From the cell containing the given text, extract its center point as (x, y) coordinate. 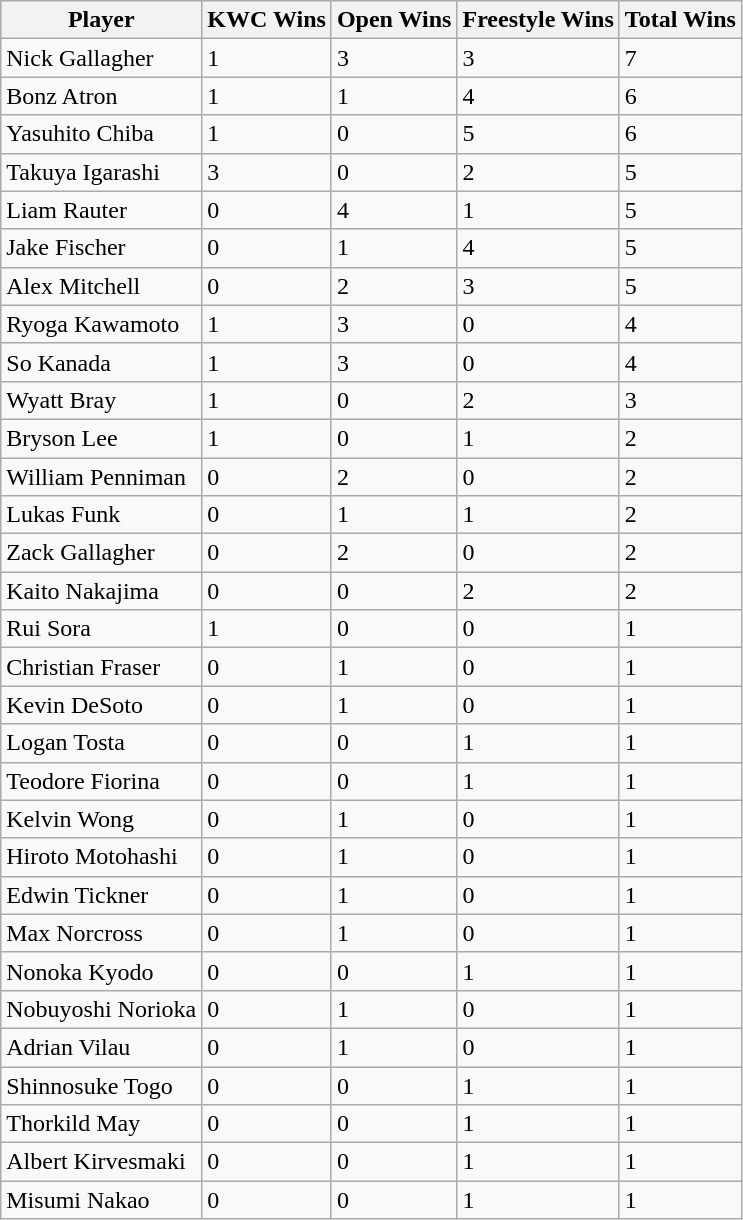
Wyatt Bray (102, 400)
Albert Kirvesmaki (102, 1162)
Takuya Igarashi (102, 172)
William Penniman (102, 477)
Thorkild May (102, 1124)
Kelvin Wong (102, 819)
Christian Fraser (102, 667)
Bonz Atron (102, 96)
Freestyle Wins (538, 20)
Nonoka Kyodo (102, 971)
Jake Fischer (102, 248)
Kevin DeSoto (102, 705)
Alex Mitchell (102, 286)
KWC Wins (267, 20)
Nobuyoshi Norioka (102, 1009)
Total Wins (680, 20)
Rui Sora (102, 629)
Adrian Vilau (102, 1047)
Open Wins (394, 20)
Logan Tosta (102, 743)
Shinnosuke Togo (102, 1085)
Hiroto Motohashi (102, 857)
Zack Gallagher (102, 553)
Misumi Nakao (102, 1200)
Max Norcross (102, 933)
Lukas Funk (102, 515)
Bryson Lee (102, 438)
Player (102, 20)
Edwin Tickner (102, 895)
Liam Rauter (102, 210)
Teodore Fiorina (102, 781)
Nick Gallagher (102, 58)
So Kanada (102, 362)
Kaito Nakajima (102, 591)
Ryoga Kawamoto (102, 324)
7 (680, 58)
Yasuhito Chiba (102, 134)
